Pinpoint the cell where the given text exists, returning its (X, Y) midpoint coordinate. 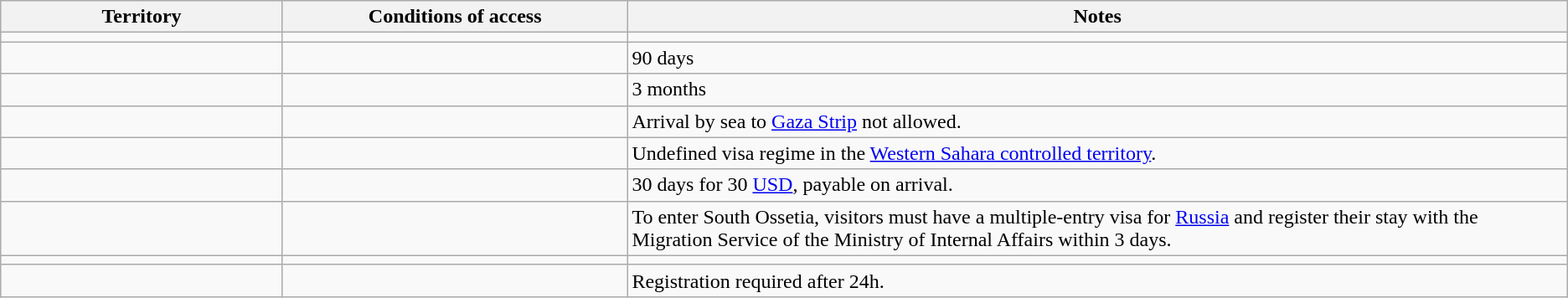
30 days for 30 USD, payable on arrival. (1097, 185)
Arrival by sea to Gaza Strip not allowed. (1097, 121)
Registration required after 24h. (1097, 280)
Notes (1097, 17)
Territory (142, 17)
90 days (1097, 58)
Undefined visa regime in the Western Sahara controlled territory. (1097, 153)
3 months (1097, 90)
Conditions of access (454, 17)
